Identify which cell holds the provided text, then report its [x, y] central coordinate. 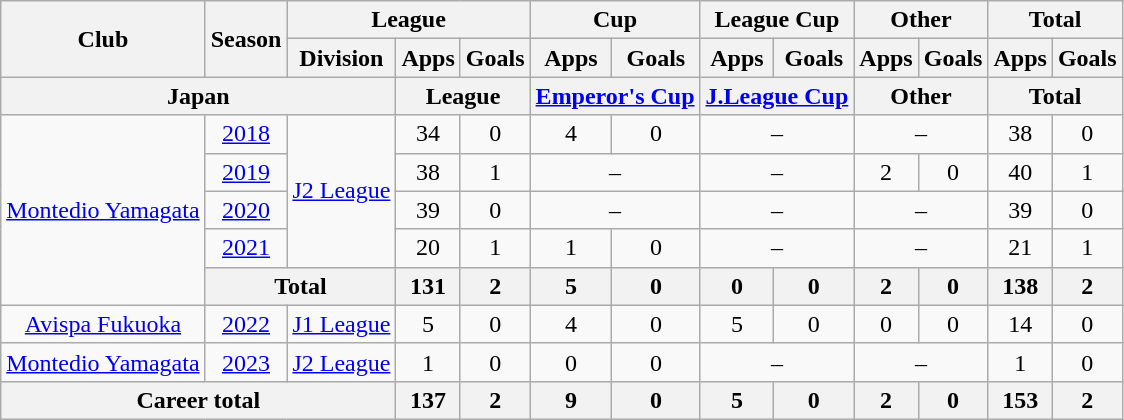
Division [342, 58]
138 [1020, 286]
Season [246, 39]
131 [428, 286]
2020 [246, 210]
Cup [615, 20]
34 [428, 134]
9 [571, 400]
League Cup [777, 20]
2021 [246, 248]
40 [1020, 172]
Career total [198, 400]
14 [1020, 324]
Avispa Fukuoka [103, 324]
2023 [246, 362]
2022 [246, 324]
Japan [198, 96]
J.League Cup [777, 96]
137 [428, 400]
21 [1020, 248]
J1 League [342, 324]
153 [1020, 400]
2018 [246, 134]
Club [103, 39]
20 [428, 248]
2019 [246, 172]
Emperor's Cup [615, 96]
